Extract the [x, y] coordinate from the center of the cell holding the provided text.  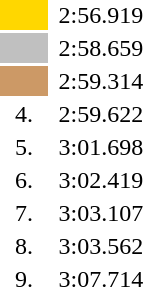
7. [24, 213]
5. [24, 147]
4. [24, 114]
6. [24, 180]
8. [24, 246]
